Find where the given text appears and provide that cell's center as [X, Y] coordinate. 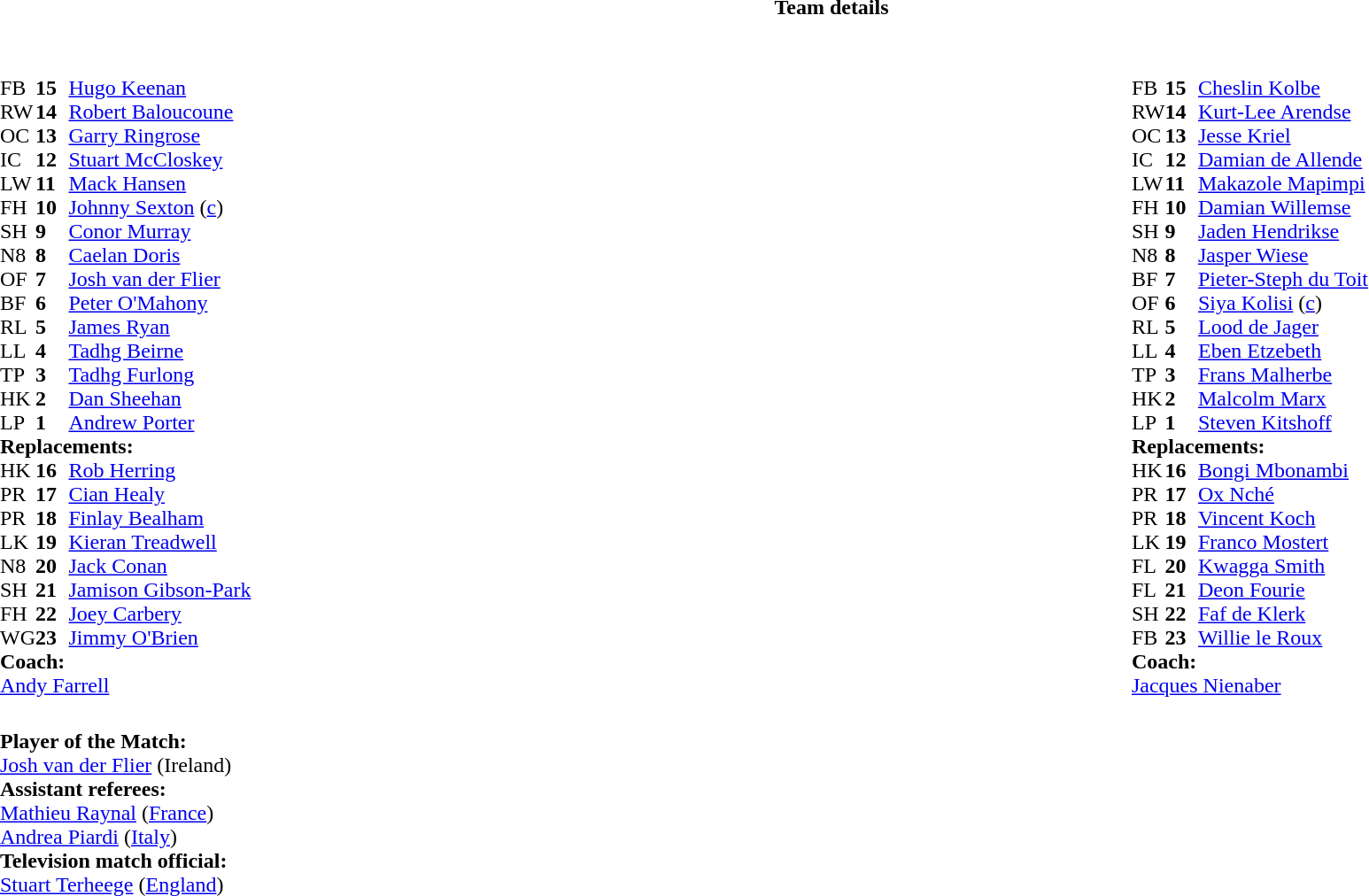
Damian de Allende [1283, 159]
Rob Herring [159, 471]
Jaden Hendrikse [1283, 232]
Ox Nché [1283, 494]
Johnny Sexton (c) [159, 207]
Peter O'Mahony [159, 303]
Garry Ringrose [159, 136]
Jasper Wiese [1283, 255]
Pieter-Steph du Toit [1283, 280]
Siya Kolisi (c) [1283, 303]
James Ryan [159, 328]
Josh van der Flier [159, 280]
Damian Willemse [1283, 207]
Andy Farrell [126, 685]
Steven Kitshoff [1283, 423]
Eben Etzebeth [1283, 351]
Cheslin Kolbe [1283, 89]
Kieran Treadwell [159, 542]
Bongi Mbonambi [1283, 471]
Caelan Doris [159, 255]
Hugo Keenan [159, 89]
Jesse Kriel [1283, 136]
Robert Baloucoune [159, 112]
Frans Malherbe [1283, 375]
Vincent Koch [1283, 519]
Finlay Bealham [159, 519]
Andrew Porter [159, 423]
Kwagga Smith [1283, 567]
Malcolm Marx [1283, 398]
Cian Healy [159, 494]
Jack Conan [159, 567]
Tadhg Beirne [159, 351]
Kurt-Lee Arendse [1283, 112]
Jimmy O'Brien [159, 637]
Makazole Mapimpi [1283, 184]
Dan Sheehan [159, 398]
Joey Carbery [159, 614]
Franco Mostert [1283, 542]
Tadhg Furlong [159, 375]
Jacques Nienaber [1250, 685]
Mack Hansen [159, 184]
Lood de Jager [1283, 328]
Willie le Roux [1283, 637]
Deon Fourie [1283, 590]
WG [18, 637]
Stuart McCloskey [159, 159]
Jamison Gibson-Park [159, 590]
Faf de Klerk [1283, 614]
Conor Murray [159, 232]
